Capture the cell that displays the provided text and extract its [X, Y] central coordinate. 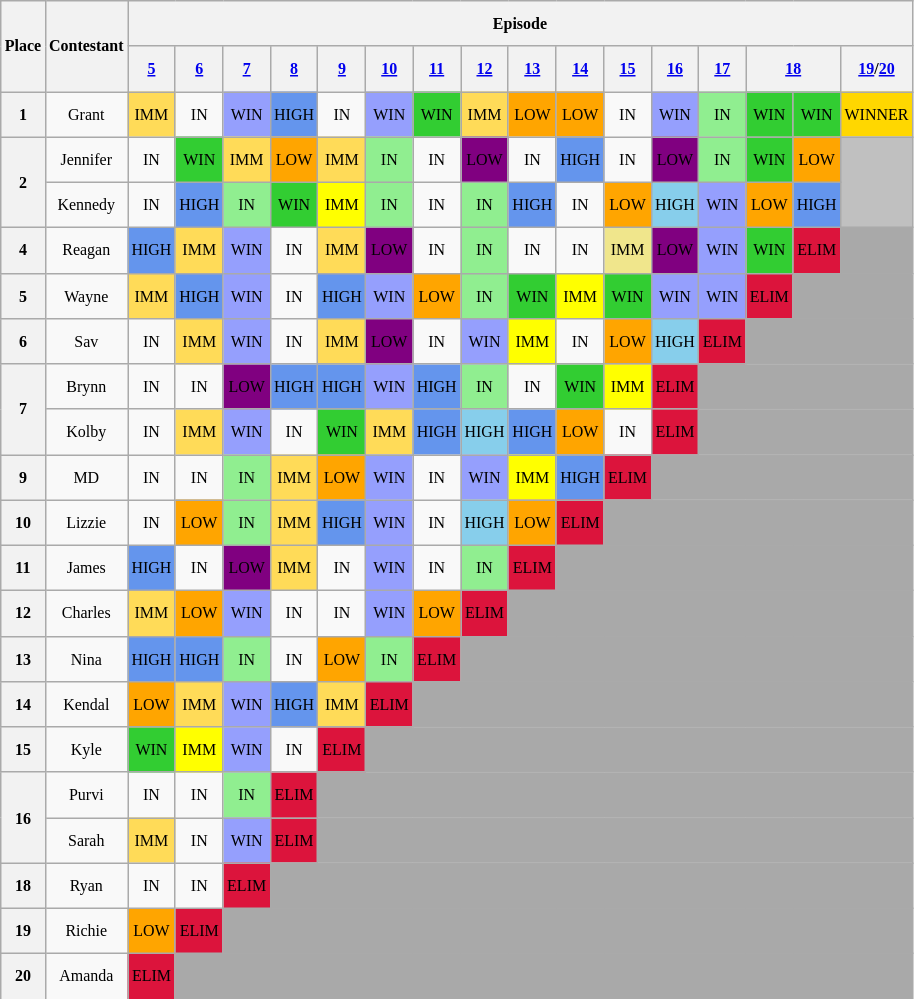
Kennedy [86, 204]
Reagan [86, 250]
MD [86, 476]
Contestant [86, 46]
Place [23, 46]
Purvi [86, 794]
1 [23, 114]
James [86, 568]
Nina [86, 658]
Kendal [86, 704]
Sarah [86, 840]
Lizzie [86, 522]
Wayne [86, 296]
Sav [86, 340]
20 [23, 976]
Charles [86, 612]
Kyle [86, 748]
2 [23, 182]
8 [294, 68]
19/20 [877, 68]
Episode [520, 22]
Brynn [86, 386]
19 [23, 930]
Ryan [86, 886]
Amanda [86, 976]
Grant [86, 114]
Richie [86, 930]
4 [23, 250]
WINNER [877, 114]
17 [722, 68]
Kolby [86, 432]
Jennifer [86, 160]
